Identify which cell holds the provided text, then report its [X, Y] central coordinate. 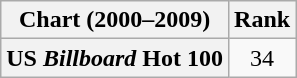
US Billboard Hot 100 [115, 58]
Chart (2000–2009) [115, 20]
Rank [262, 20]
34 [262, 58]
